Determine the (x, y) coordinate at the center of the cell enclosing the given text.  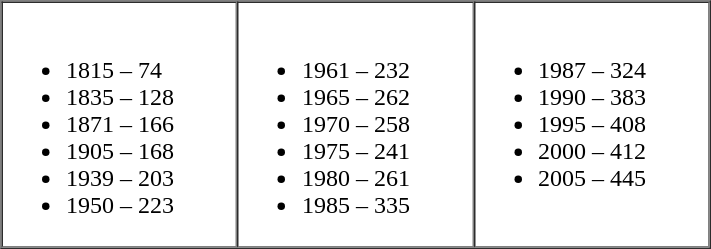
1961 – 2321965 – 2621970 – 2581975 – 2411980 – 2611985 – 335 (355, 125)
1815 – 741835 – 1281871 – 1661905 – 1681939 – 2031950 – 223 (120, 125)
1987 – 3241990 – 3831995 – 4082000 – 4122005 – 445 (591, 125)
